Return [X, Y] of the center of cell containing provided text 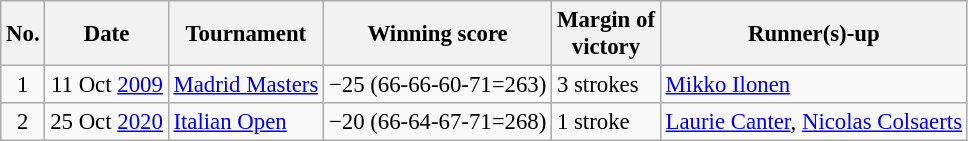
Tournament [246, 34]
Runner(s)-up [814, 34]
Madrid Masters [246, 85]
2 [23, 122]
−20 (66-64-67-71=268) [438, 122]
Margin ofvictory [606, 34]
25 Oct 2020 [106, 122]
Laurie Canter, Nicolas Colsaerts [814, 122]
Date [106, 34]
No. [23, 34]
11 Oct 2009 [106, 85]
3 strokes [606, 85]
Winning score [438, 34]
1 stroke [606, 122]
Mikko Ilonen [814, 85]
Italian Open [246, 122]
1 [23, 85]
−25 (66-66-60-71=263) [438, 85]
